Output the [X, Y] coordinate of the center of the cell containing the given text.  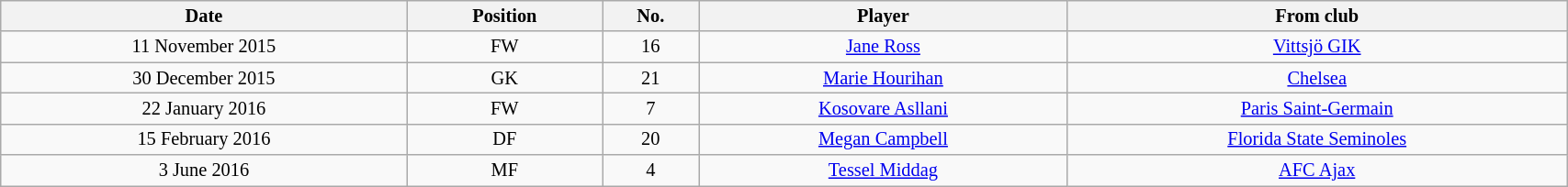
11 November 2015 [204, 47]
MF [504, 170]
Position [504, 16]
Florida State Seminoles [1317, 139]
4 [651, 170]
7 [651, 108]
Chelsea [1317, 78]
Player [884, 16]
DF [504, 139]
Tessel Middag [884, 170]
Megan Campbell [884, 139]
Kosovare Asllani [884, 108]
3 June 2016 [204, 170]
AFC Ajax [1317, 170]
GK [504, 78]
Date [204, 16]
Vittsjö GIK [1317, 47]
22 January 2016 [204, 108]
30 December 2015 [204, 78]
No. [651, 16]
16 [651, 47]
21 [651, 78]
Marie Hourihan [884, 78]
From club [1317, 16]
Jane Ross [884, 47]
20 [651, 139]
Paris Saint-Germain [1317, 108]
15 February 2016 [204, 139]
